Find where the given text appears and provide that cell's center as (x, y) coordinate. 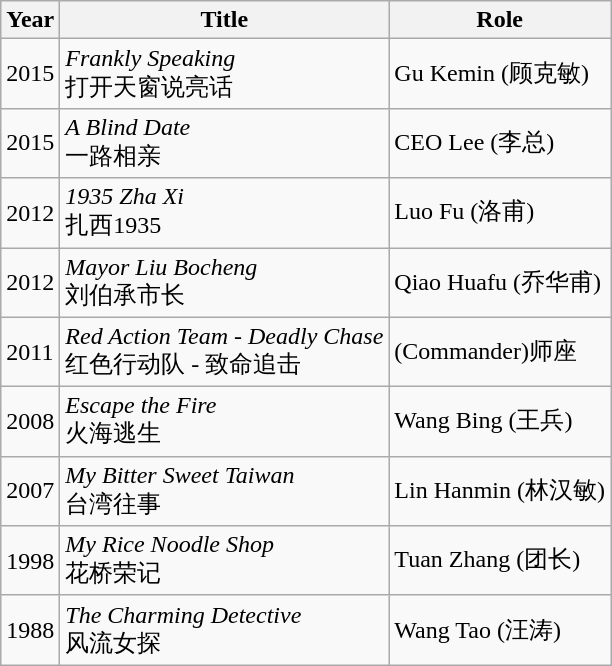
My Rice Noodle Shop花桥荣记 (224, 561)
1988 (30, 630)
2008 (30, 422)
Frankly Speaking打开天窗说亮话 (224, 74)
1998 (30, 561)
The Charming Detective风流女探 (224, 630)
Role (500, 20)
(Commander)师座 (500, 352)
Luo Fu (洛甫) (500, 213)
Lin Hanmin (林汉敏) (500, 491)
Red Action Team - Deadly Chase红色行动队 - 致命追击 (224, 352)
1935 Zha Xi扎西1935 (224, 213)
2007 (30, 491)
2011 (30, 352)
A Blind Date一路相亲 (224, 143)
Escape the Fire火海逃生 (224, 422)
Qiao Huafu (乔华甫) (500, 283)
Year (30, 20)
CEO Lee (李总) (500, 143)
My Bitter Sweet Taiwan台湾往事 (224, 491)
Wang Tao (汪涛) (500, 630)
Title (224, 20)
Gu Kemin (顾克敏) (500, 74)
Tuan Zhang (团长) (500, 561)
Mayor Liu Bocheng刘伯承市长 (224, 283)
Wang Bing (王兵) (500, 422)
